Find where the given text appears and provide that cell's center as [x, y] coordinate. 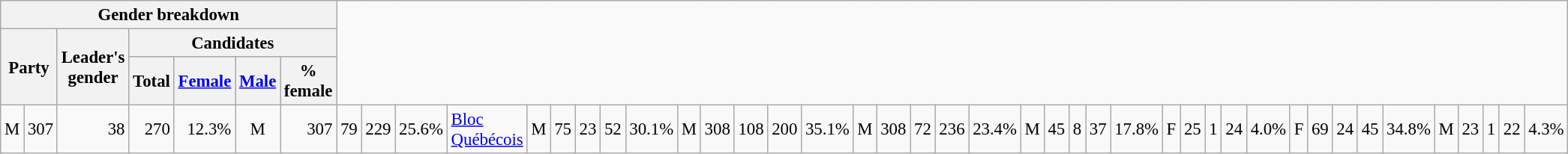
35.1% [828, 130]
25.6% [421, 130]
12.3% [204, 130]
22 [1512, 130]
52 [613, 130]
Total [151, 81]
38 [93, 130]
4.0% [1268, 130]
Gender breakdown [169, 15]
200 [784, 130]
30.1% [651, 130]
Bloc Québécois [487, 130]
79 [349, 130]
4.3% [1546, 130]
Party [29, 67]
Male [258, 81]
69 [1320, 130]
108 [751, 130]
75 [562, 130]
236 [952, 130]
270 [151, 130]
Female [204, 81]
25 [1192, 130]
72 [922, 130]
8 [1078, 130]
229 [378, 130]
Leader'sgender [93, 67]
23.4% [994, 130]
% female [309, 81]
17.8% [1137, 130]
34.8% [1408, 130]
Candidates [232, 43]
37 [1098, 130]
